Return the (x, y) coordinate for the center point of the cell that contains the specified text.  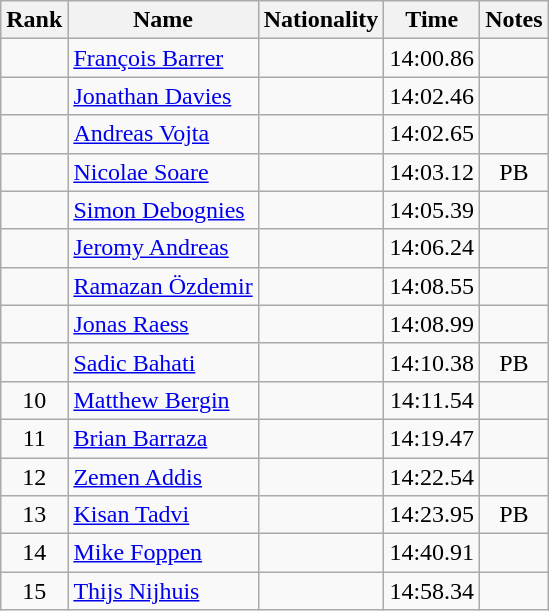
14:11.54 (432, 400)
Name (163, 20)
14:10.38 (432, 362)
Matthew Bergin (163, 400)
14:02.65 (432, 134)
14:03.12 (432, 172)
Nationality (321, 20)
Jonathan Davies (163, 96)
Thijs Nijhuis (163, 591)
10 (34, 400)
13 (34, 515)
14 (34, 553)
Rank (34, 20)
14:23.95 (432, 515)
14:22.54 (432, 477)
11 (34, 438)
Mike Foppen (163, 553)
Simon Debognies (163, 210)
15 (34, 591)
14:08.99 (432, 324)
Sadic Bahati (163, 362)
Zemen Addis (163, 477)
14:02.46 (432, 96)
14:06.24 (432, 248)
Time (432, 20)
Ramazan Özdemir (163, 286)
Notes (514, 20)
Jeromy Andreas (163, 248)
14:40.91 (432, 553)
Jonas Raess (163, 324)
12 (34, 477)
14:08.55 (432, 286)
Nicolae Soare (163, 172)
Andreas Vojta (163, 134)
14:19.47 (432, 438)
Kisan Tadvi (163, 515)
Brian Barraza (163, 438)
14:00.86 (432, 58)
14:05.39 (432, 210)
François Barrer (163, 58)
14:58.34 (432, 591)
